Provide the [X, Y] coordinate of the cell's center where the given text is located.  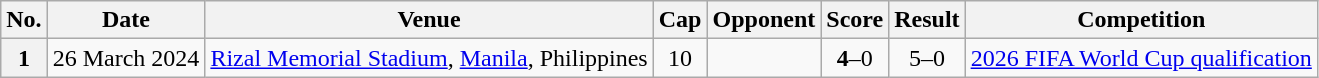
Date [126, 20]
Result [927, 20]
1 [24, 58]
4–0 [855, 58]
Competition [1141, 20]
Opponent [764, 20]
Venue [429, 20]
Score [855, 20]
Rizal Memorial Stadium, Manila, Philippines [429, 58]
26 March 2024 [126, 58]
No. [24, 20]
2026 FIFA World Cup qualification [1141, 58]
10 [680, 58]
5–0 [927, 58]
Cap [680, 20]
